Return (x, y) of the center of cell containing provided text 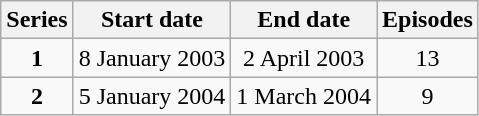
13 (428, 58)
Series (37, 20)
1 (37, 58)
Episodes (428, 20)
5 January 2004 (152, 96)
9 (428, 96)
1 March 2004 (304, 96)
2 (37, 96)
Start date (152, 20)
End date (304, 20)
8 January 2003 (152, 58)
2 April 2003 (304, 58)
